Capture the cell that displays the provided text and extract its (X, Y) central coordinate. 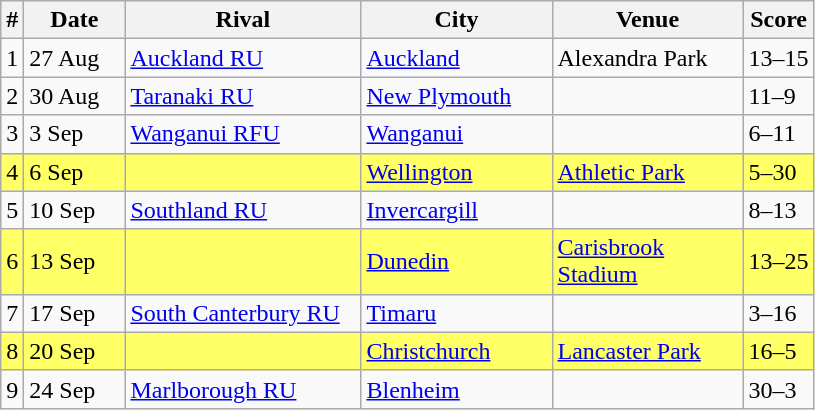
Invercargill (456, 210)
Wellington (456, 172)
Dunedin (456, 262)
Marlborough RU (243, 389)
Taranaki RU (243, 96)
Venue (648, 20)
8 (12, 351)
4 (12, 172)
3 (12, 134)
20 Sep (74, 351)
Athletic Park (648, 172)
Alexandra Park (648, 58)
Auckland (456, 58)
3–16 (778, 313)
10 Sep (74, 210)
27 Aug (74, 58)
6–11 (778, 134)
Date (74, 20)
Blenheim (456, 389)
1 (12, 58)
Southland RU (243, 210)
11–9 (778, 96)
30 Aug (74, 96)
30–3 (778, 389)
Wanganui (456, 134)
Auckland RU (243, 58)
South Canterbury RU (243, 313)
13–25 (778, 262)
Rival (243, 20)
5–30 (778, 172)
Wanganui RFU (243, 134)
16–5 (778, 351)
6 Sep (74, 172)
3 Sep (74, 134)
New Plymouth (456, 96)
Christchurch (456, 351)
13–15 (778, 58)
5 (12, 210)
24 Sep (74, 389)
Lancaster Park (648, 351)
Timaru (456, 313)
8–13 (778, 210)
6 (12, 262)
17 Sep (74, 313)
# (12, 20)
2 (12, 96)
7 (12, 313)
City (456, 20)
9 (12, 389)
13 Sep (74, 262)
Score (778, 20)
Carisbrook Stadium (648, 262)
